From the cell containing the given text, extract its center point as (x, y) coordinate. 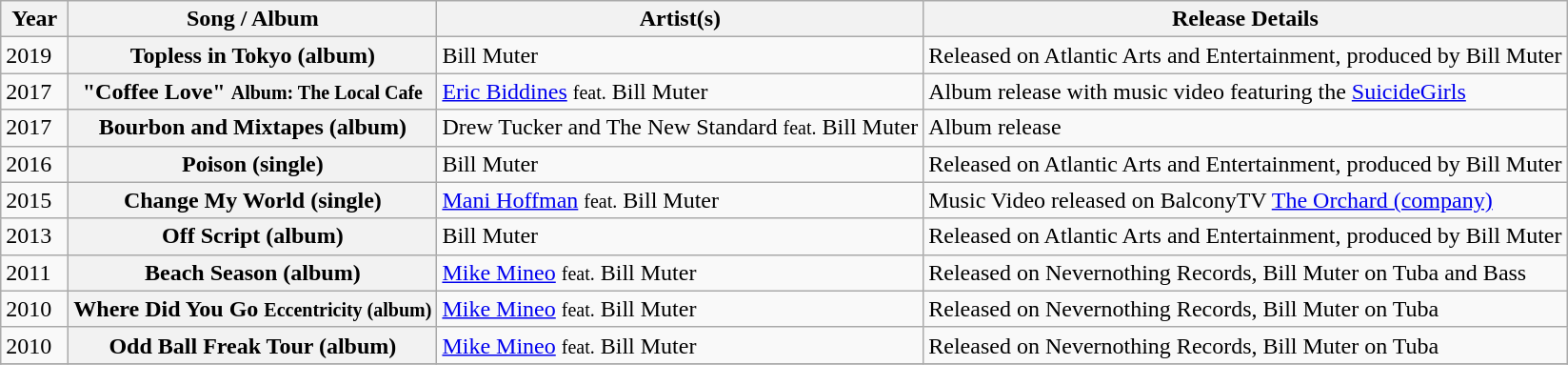
Poison (single) (253, 164)
Off Script (album) (253, 236)
Release Details (1245, 19)
Change My World (single) (253, 200)
Drew Tucker and The New Standard feat. Bill Muter (680, 128)
Year (34, 19)
Eric Biddines feat. Bill Muter (680, 91)
Beach Season (album) (253, 273)
Released on Nevernothing Records, Bill Muter on Tuba and Bass (1245, 273)
Bourbon and Mixtapes (album) (253, 128)
Where Did You Go Eccentricity (album) (253, 309)
2011 (34, 273)
2015 (34, 200)
Topless in Tokyo (album) (253, 55)
2019 (34, 55)
Album release (1245, 128)
Album release with music video featuring the SuicideGirls (1245, 91)
Odd Ball Freak Tour (album) (253, 345)
Song / Album (253, 19)
Mani Hoffman feat. Bill Muter (680, 200)
"Coffee Love" Album: The Local Cafe (253, 91)
2016 (34, 164)
2013 (34, 236)
Artist(s) (680, 19)
Music Video released on BalconyTV The Orchard (company) (1245, 200)
